For the text-containing cell, return its midpoint in [X, Y] coordinate format. 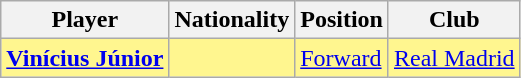
Nationality [232, 20]
Player [85, 20]
Vinícius Júnior [85, 58]
Position [342, 20]
Forward [342, 58]
Real Madrid [454, 58]
Club [454, 20]
